Determine the [x, y] coordinate at the center of the cell enclosing the given text.  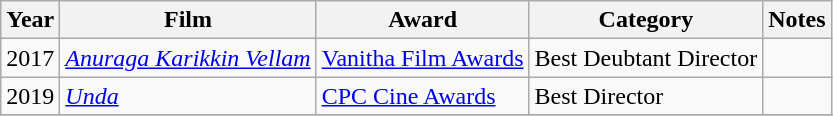
CPC Cine Awards [422, 96]
Film [188, 20]
Award [422, 20]
Category [646, 20]
2019 [30, 96]
Best Director [646, 96]
Unda [188, 96]
2017 [30, 58]
Vanitha Film Awards [422, 58]
Notes [797, 20]
Year [30, 20]
Best Deubtant Director [646, 58]
Anuraga Karikkin Vellam [188, 58]
